Output the (X, Y) coordinate of the center of the cell containing the given text.  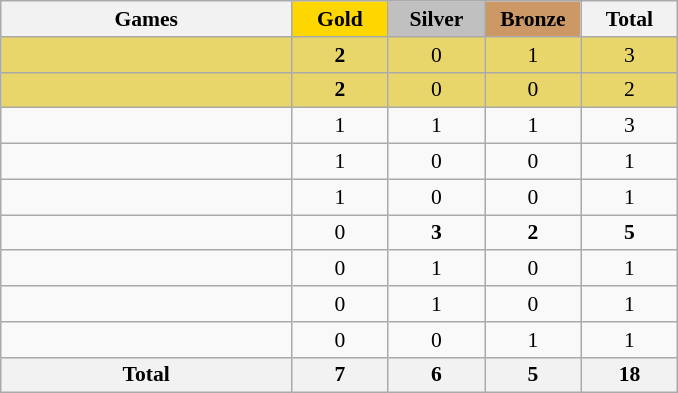
Games (146, 19)
6 (436, 375)
Silver (436, 19)
18 (630, 375)
Bronze (534, 19)
Gold (340, 19)
7 (340, 375)
